Locate the cell with the specified text and output its [X, Y] center coordinate. 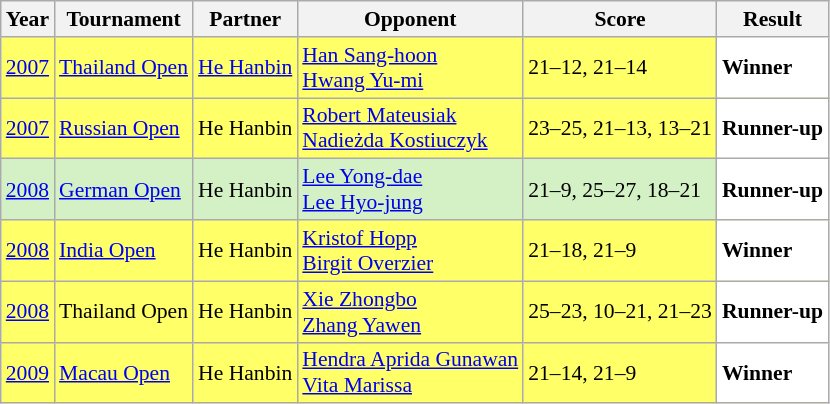
23–25, 21–13, 13–21 [620, 128]
German Open [124, 190]
Hendra Aprida Gunawan Vita Marissa [410, 372]
Robert Mateusiak Nadieżda Kostiuczyk [410, 128]
2009 [28, 372]
Score [620, 19]
Russian Open [124, 128]
21–18, 21–9 [620, 250]
India Open [124, 250]
Partner [245, 19]
21–12, 21–14 [620, 68]
Lee Yong-dae Lee Hyo-jung [410, 190]
Tournament [124, 19]
Macau Open [124, 372]
Han Sang-hoon Hwang Yu-mi [410, 68]
21–14, 21–9 [620, 372]
Kristof Hopp Birgit Overzier [410, 250]
Result [772, 19]
Opponent [410, 19]
25–23, 10–21, 21–23 [620, 312]
Year [28, 19]
Xie Zhongbo Zhang Yawen [410, 312]
21–9, 25–27, 18–21 [620, 190]
